Find where the given text appears and provide that cell's center as (x, y) coordinate. 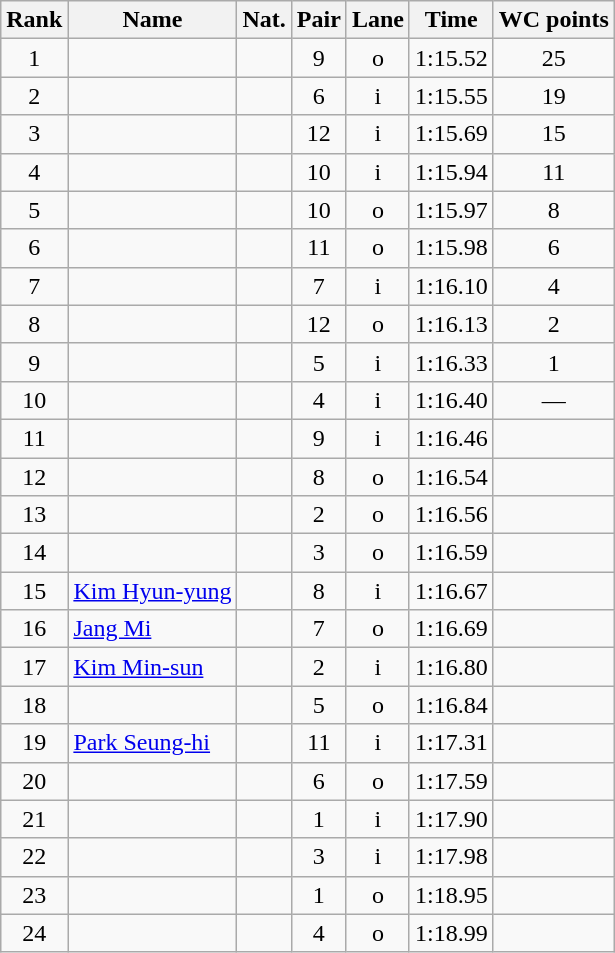
1:16.80 (451, 667)
18 (34, 705)
Lane (378, 20)
22 (34, 857)
1:16.59 (451, 553)
14 (34, 553)
1:16.10 (451, 286)
1:16.33 (451, 362)
Jang Mi (152, 629)
1:16.69 (451, 629)
1:16.13 (451, 324)
1:15.98 (451, 248)
WC points (554, 20)
1:17.59 (451, 781)
Rank (34, 20)
16 (34, 629)
23 (34, 895)
Kim Hyun-yung (152, 591)
1:16.67 (451, 591)
1:18.95 (451, 895)
1:18.99 (451, 933)
20 (34, 781)
13 (34, 515)
1:16.84 (451, 705)
1:16.54 (451, 477)
Pair (318, 20)
1:15.94 (451, 172)
25 (554, 58)
— (554, 400)
24 (34, 933)
21 (34, 819)
Nat. (264, 20)
1:16.46 (451, 438)
1:17.98 (451, 857)
Kim Min-sun (152, 667)
Time (451, 20)
1:17.31 (451, 743)
1:17.90 (451, 819)
1:15.55 (451, 96)
1:15.52 (451, 58)
Park Seung-hi (152, 743)
17 (34, 667)
1:16.56 (451, 515)
1:16.40 (451, 400)
1:15.69 (451, 134)
1:15.97 (451, 210)
Name (152, 20)
